Extract the (X, Y) coordinate from the center of the cell holding the provided text.  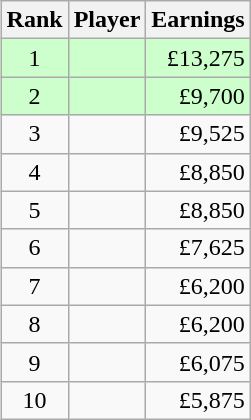
£5,875 (198, 400)
£7,625 (198, 248)
£6,075 (198, 362)
Player (107, 20)
8 (34, 324)
£9,525 (198, 134)
4 (34, 172)
10 (34, 400)
2 (34, 96)
Earnings (198, 20)
7 (34, 286)
3 (34, 134)
Rank (34, 20)
6 (34, 248)
£13,275 (198, 58)
9 (34, 362)
5 (34, 210)
£9,700 (198, 96)
1 (34, 58)
